Output the (X, Y) coordinate of the center of the cell containing the given text.  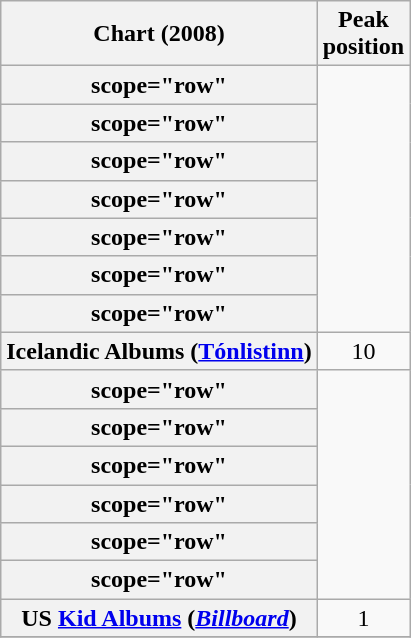
US Kid Albums (Billboard) (159, 618)
Icelandic Albums (Tónlistinn) (159, 351)
10 (363, 351)
Chart (2008) (159, 34)
Peakposition (363, 34)
1 (363, 618)
